Identify which cell holds the provided text, then report its [x, y] central coordinate. 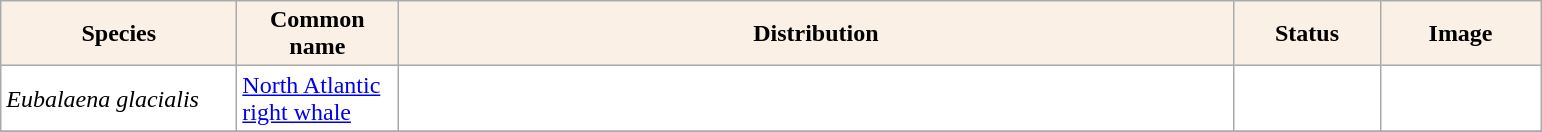
Distribution [816, 34]
Common name [318, 34]
Eubalaena glacialis [119, 98]
Status [1307, 34]
Image [1460, 34]
Species [119, 34]
North Atlantic right whale [318, 98]
